Find where the given text appears and provide that cell's center as [X, Y] coordinate. 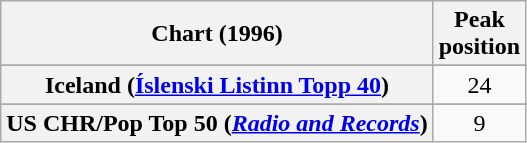
Chart (1996) [217, 34]
Peakposition [479, 34]
US CHR/Pop Top 50 (Radio and Records) [217, 123]
24 [479, 85]
Iceland (Íslenski Listinn Topp 40) [217, 85]
9 [479, 123]
